Scan for the cell matching the given text and deliver its [x, y] coordinate at center. 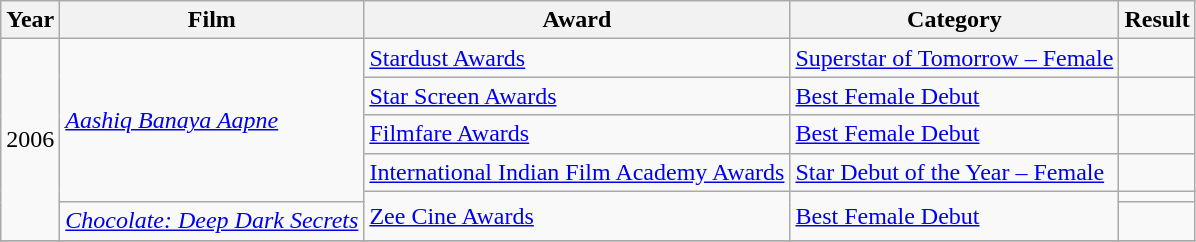
Year [30, 20]
Category [954, 20]
Aashiq Banaya Aapne [212, 120]
Star Debut of the Year – Female [954, 172]
Film [212, 20]
Filmfare Awards [577, 134]
Result [1157, 20]
International Indian Film Academy Awards [577, 172]
Stardust Awards [577, 58]
Star Screen Awards [577, 96]
Superstar of Tomorrow – Female [954, 58]
Chocolate: Deep Dark Secrets [212, 221]
Award [577, 20]
2006 [30, 140]
Zee Cine Awards [577, 216]
